Capture the cell that displays the provided text and extract its [X, Y] central coordinate. 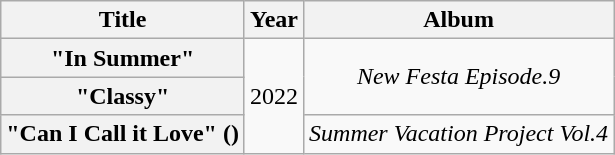
"Can I Call it Love" () [123, 134]
Title [123, 20]
Album [459, 20]
Year [274, 20]
Summer Vacation Project Vol.4 [459, 134]
"In Summer" [123, 58]
New Festa Episode.9 [459, 77]
"Classy" [123, 96]
2022 [274, 96]
